Return the (x, y) coordinate for the center point of the cell that contains the specified text.  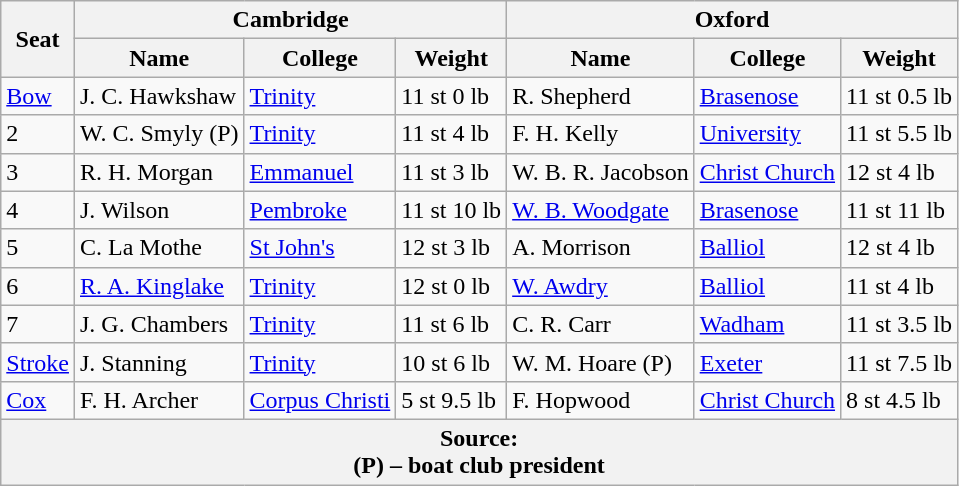
Oxford (732, 20)
12 st 0 lb (452, 286)
F. Hopwood (601, 400)
Cox (38, 400)
11 st 11 lb (900, 210)
R. A. Kinglake (159, 286)
W. M. Hoare (P) (601, 362)
Source:(P) – boat club president (480, 452)
R. H. Morgan (159, 172)
11 st 0.5 lb (900, 96)
10 st 6 lb (452, 362)
11 st 10 lb (452, 210)
5 st 9.5 lb (452, 400)
J. Wilson (159, 210)
J. C. Hawkshaw (159, 96)
8 st 4.5 lb (900, 400)
2 (38, 134)
Stroke (38, 362)
Seat (38, 39)
R. Shepherd (601, 96)
11 st 7.5 lb (900, 362)
C. La Mothe (159, 248)
J. Stanning (159, 362)
11 st 6 lb (452, 324)
Pembroke (320, 210)
W. C. Smyly (P) (159, 134)
11 st 3.5 lb (900, 324)
W. B. R. Jacobson (601, 172)
F. H. Archer (159, 400)
Exeter (767, 362)
J. G. Chambers (159, 324)
Wadham (767, 324)
University (767, 134)
A. Morrison (601, 248)
St John's (320, 248)
11 st 5.5 lb (900, 134)
Cambridge (290, 20)
Corpus Christi (320, 400)
11 st 0 lb (452, 96)
3 (38, 172)
6 (38, 286)
Bow (38, 96)
Emmanuel (320, 172)
W. Awdry (601, 286)
F. H. Kelly (601, 134)
W. B. Woodgate (601, 210)
C. R. Carr (601, 324)
11 st 3 lb (452, 172)
4 (38, 210)
5 (38, 248)
7 (38, 324)
12 st 3 lb (452, 248)
